Search for the cell housing the specified text and yield its (x, y) center coordinate. 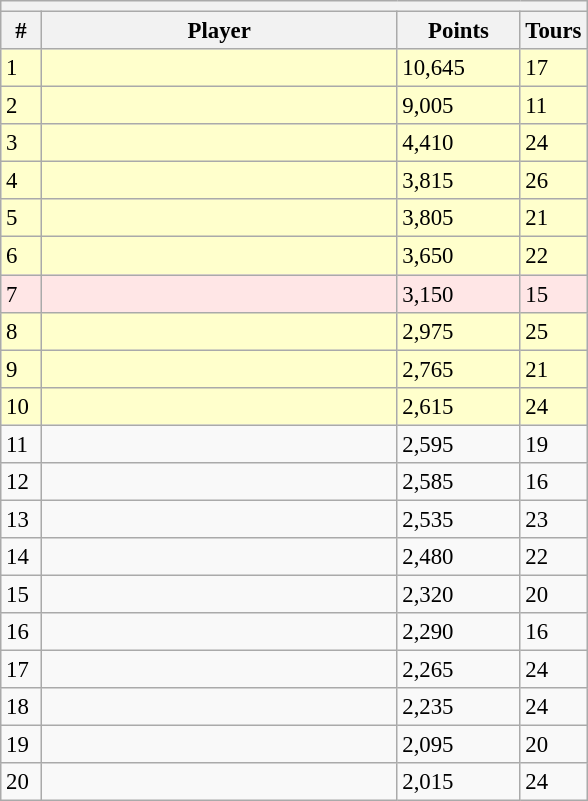
9 (22, 369)
3,805 (458, 219)
2,615 (458, 406)
23 (554, 519)
9,005 (458, 106)
4,410 (458, 143)
1 (22, 68)
5 (22, 219)
2,595 (458, 444)
8 (22, 331)
2,480 (458, 557)
2,015 (458, 782)
2,265 (458, 670)
13 (22, 519)
Tours (554, 31)
10,645 (458, 68)
Player (219, 31)
26 (554, 181)
2,765 (458, 369)
2 (22, 106)
3,815 (458, 181)
Points (458, 31)
6 (22, 256)
2,290 (458, 632)
2,320 (458, 594)
2,585 (458, 482)
7 (22, 294)
4 (22, 181)
2,975 (458, 331)
12 (22, 482)
14 (22, 557)
2,095 (458, 745)
3,650 (458, 256)
2,535 (458, 519)
25 (554, 331)
3 (22, 143)
10 (22, 406)
2,235 (458, 707)
# (22, 31)
3,150 (458, 294)
18 (22, 707)
